Extract the [X, Y] coordinate from the center of the cell holding the provided text.  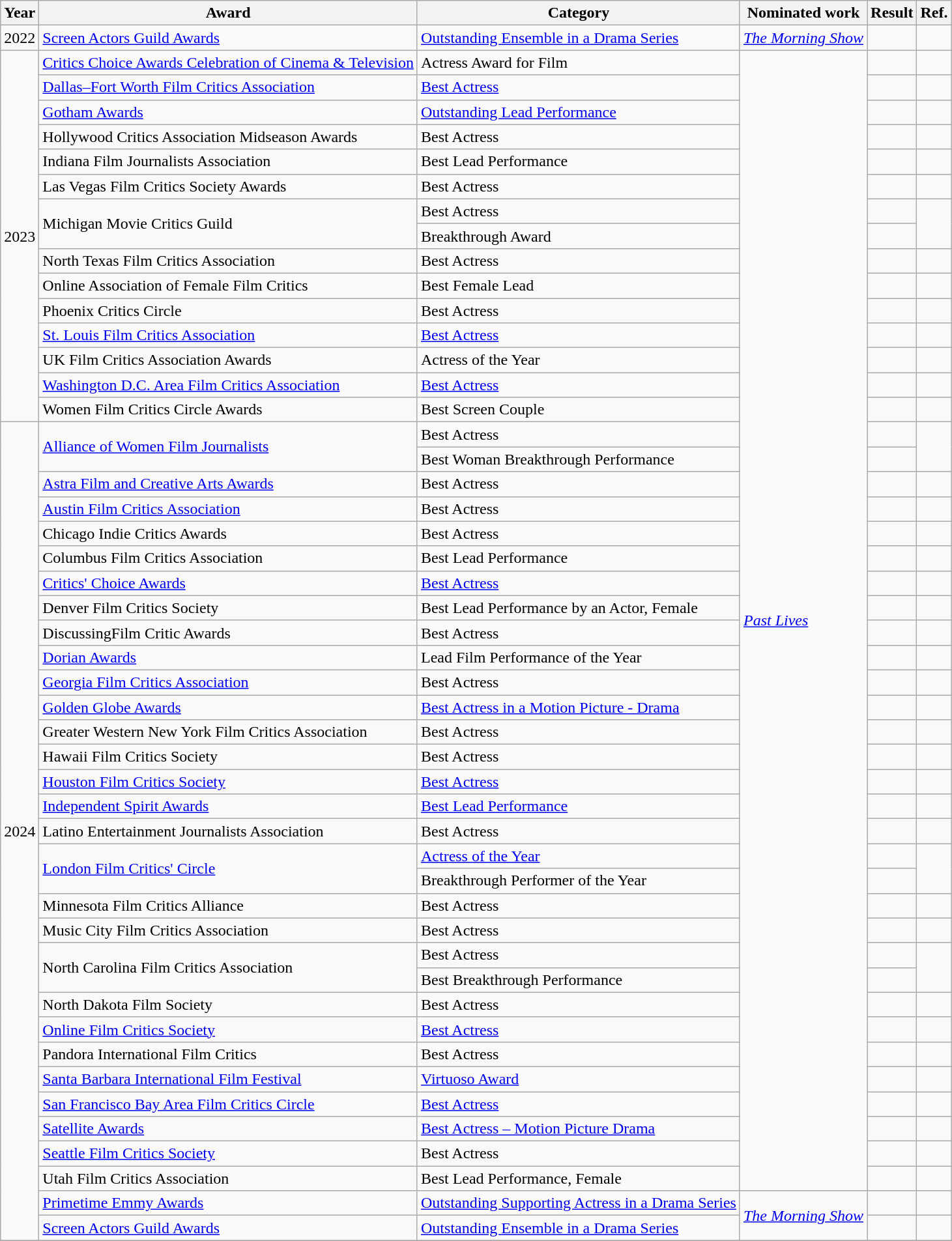
North Dakota Film Society [228, 1005]
Actress Award for Film [579, 63]
Michigan Movie Critics Guild [228, 223]
Best Lead Performance by an Actor, Female [579, 608]
Indiana Film Journalists Association [228, 162]
North Texas Film Critics Association [228, 261]
Austin Film Critics Association [228, 509]
Alliance of Women Film Journalists [228, 447]
Music City Film Critics Association [228, 930]
Breakthrough Performer of the Year [579, 881]
Critics Choice Awards Celebration of Cinema & Television [228, 63]
Past Lives [803, 620]
Best Female Lead [579, 285]
Critics' Choice Awards [228, 583]
Golden Globe Awards [228, 707]
Best Actress – Motion Picture Drama [579, 1129]
Dorian Awards [228, 657]
Online Film Critics Society [228, 1029]
Astra Film and Creative Arts Awards [228, 484]
Year [20, 13]
Denver Film Critics Society [228, 608]
Phoenix Critics Circle [228, 311]
Outstanding Supporting Actress in a Drama Series [579, 1203]
2023 [20, 236]
DiscussingFilm Critic Awards [228, 633]
Virtuoso Award [579, 1079]
Outstanding Lead Performance [579, 112]
San Francisco Bay Area Film Critics Circle [228, 1104]
Ref. [934, 13]
UK Film Critics Association Awards [228, 360]
Result [892, 13]
Women Film Critics Circle Awards [228, 410]
Houston Film Critics Society [228, 782]
Columbus Film Critics Association [228, 558]
Dallas–Fort Worth Film Critics Association [228, 87]
Seattle Film Critics Society [228, 1154]
Best Woman Breakthrough Performance [579, 459]
Minnesota Film Critics Alliance [228, 906]
Washington D.C. Area Film Critics Association [228, 385]
Independent Spirit Awards [228, 806]
Gotham Awards [228, 112]
Lead Film Performance of the Year [579, 657]
2024 [20, 831]
Latino Entertainment Journalists Association [228, 831]
Satellite Awards [228, 1129]
Chicago Indie Critics Awards [228, 534]
Nominated work [803, 13]
Greater Western New York Film Critics Association [228, 732]
Pandora International Film Critics [228, 1054]
Best Lead Performance, Female [579, 1178]
Hollywood Critics Association Midseason Awards [228, 137]
Utah Film Critics Association [228, 1178]
Primetime Emmy Awards [228, 1203]
Online Association of Female Film Critics [228, 285]
St. Louis Film Critics Association [228, 335]
Category [579, 13]
North Carolina Film Critics Association [228, 967]
Georgia Film Critics Association [228, 682]
London Film Critics' Circle [228, 868]
Award [228, 13]
Best Actress in a Motion Picture - Drama [579, 707]
Hawaii Film Critics Society [228, 757]
Best Breakthrough Performance [579, 980]
Best Screen Couple [579, 410]
2022 [20, 38]
Las Vegas Film Critics Society Awards [228, 186]
Breakthrough Award [579, 236]
Santa Barbara International Film Festival [228, 1079]
